Return the [x, y] coordinate for the center point of the cell that contains the specified text.  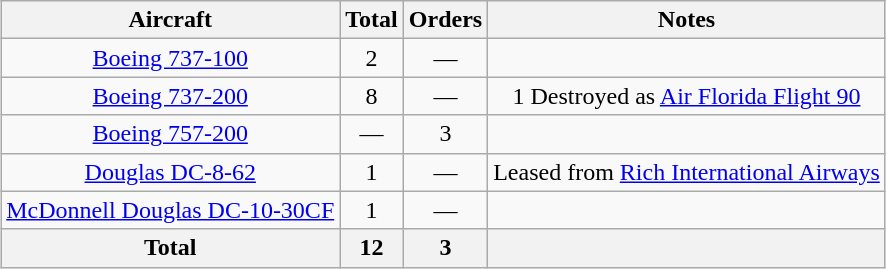
McDonnell Douglas DC-10-30CF [170, 210]
2 [372, 58]
1 Destroyed as Air Florida Flight 90 [687, 96]
Notes [687, 20]
Boeing 737-100 [170, 58]
Douglas DC-8-62 [170, 172]
Orders [445, 20]
Boeing 757-200 [170, 134]
8 [372, 96]
Aircraft [170, 20]
Leased from Rich International Airways [687, 172]
Boeing 737-200 [170, 96]
12 [372, 248]
